Pinpoint the cell where the given text exists, returning its [x, y] midpoint coordinate. 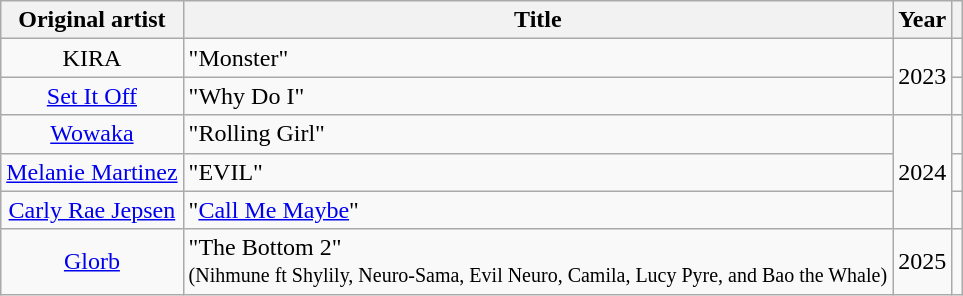
"EVIL" [538, 172]
"Monster" [538, 58]
"Why Do I" [538, 96]
Wowaka [92, 134]
Melanie Martinez [92, 172]
2025 [922, 262]
Original artist [92, 20]
Carly Rae Jepsen [92, 210]
Title [538, 20]
2024 [922, 172]
"The Bottom 2"(Nihmune ft Shylily, Neuro-Sama, Evil Neuro, Camila, Lucy Pyre, and Bao the Whale) [538, 262]
"Call Me Maybe" [538, 210]
KIRA [92, 58]
"Rolling Girl" [538, 134]
2023 [922, 77]
Year [922, 20]
Glorb [92, 262]
Set It Off [92, 96]
